Return [X, Y] of the center of cell containing provided text 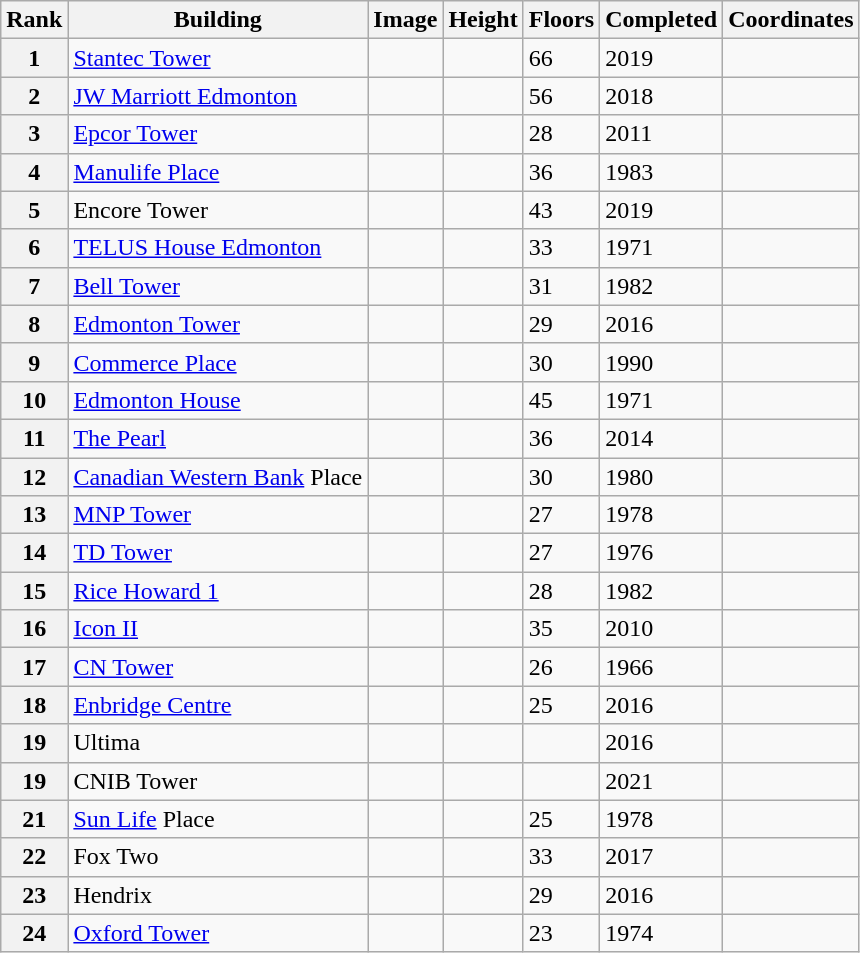
Manulife Place [218, 172]
45 [561, 400]
1983 [662, 172]
JW Marriott Edmonton [218, 96]
Enbridge Centre [218, 705]
22 [34, 857]
CNIB Tower [218, 781]
1974 [662, 933]
Rice Howard 1 [218, 591]
Ultima [218, 743]
Bell Tower [218, 286]
6 [34, 248]
TELUS House Edmonton [218, 248]
Hendrix [218, 895]
31 [561, 286]
Rank [34, 20]
MNP Tower [218, 515]
13 [34, 515]
17 [34, 667]
8 [34, 324]
Coordinates [791, 20]
2021 [662, 781]
5 [34, 210]
1990 [662, 362]
TD Tower [218, 553]
21 [34, 819]
35 [561, 629]
66 [561, 58]
11 [34, 438]
Building [218, 20]
Sun Life Place [218, 819]
Image [406, 20]
15 [34, 591]
26 [561, 667]
3 [34, 134]
1966 [662, 667]
1976 [662, 553]
Fox Two [218, 857]
Edmonton Tower [218, 324]
2011 [662, 134]
Commerce Place [218, 362]
10 [34, 400]
The Pearl [218, 438]
Stantec Tower [218, 58]
2014 [662, 438]
1980 [662, 477]
Canadian Western Bank Place [218, 477]
2010 [662, 629]
16 [34, 629]
1 [34, 58]
7 [34, 286]
Floors [561, 20]
CN Tower [218, 667]
Icon II [218, 629]
56 [561, 96]
4 [34, 172]
9 [34, 362]
Oxford Tower [218, 933]
2 [34, 96]
Encore Tower [218, 210]
14 [34, 553]
Edmonton House [218, 400]
2018 [662, 96]
Completed [662, 20]
2017 [662, 857]
43 [561, 210]
12 [34, 477]
18 [34, 705]
24 [34, 933]
Height [483, 20]
Epcor Tower [218, 134]
